Output the (x, y) coordinate of the center of the cell containing the given text.  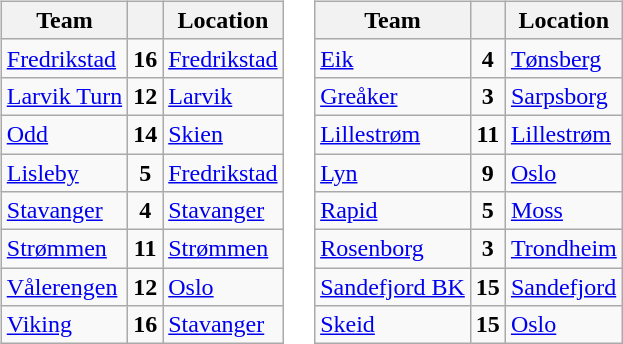
Skien (223, 134)
Viking (64, 325)
Sandefjord (564, 287)
Greåker (393, 96)
Sandefjord BK (393, 287)
Sarpsborg (564, 96)
Tønsberg (564, 58)
Rosenborg (393, 249)
Larvik Turn (64, 96)
Skeid (393, 325)
Larvik (223, 96)
Trondheim (564, 249)
Vålerengen (64, 287)
14 (146, 134)
Rapid (393, 211)
9 (488, 173)
Moss (564, 211)
Eik (393, 58)
Odd (64, 134)
Lisleby (64, 173)
Lyn (393, 173)
